Return the (x, y) coordinate for the center point of the cell that contains the specified text.  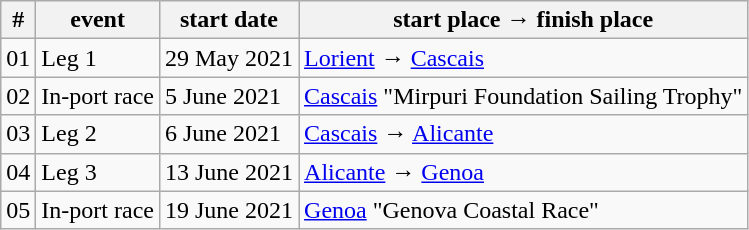
Lorient → Cascais (524, 58)
05 (18, 210)
Cascais "Mirpuri Foundation Sailing Trophy" (524, 96)
04 (18, 172)
Genoa "Genova Coastal Race" (524, 210)
5 June 2021 (228, 96)
# (18, 20)
03 (18, 134)
02 (18, 96)
Leg 3 (98, 172)
Alicante → Genoa (524, 172)
19 June 2021 (228, 210)
start date (228, 20)
start place → finish place (524, 20)
Leg 1 (98, 58)
Cascais → Alicante (524, 134)
01 (18, 58)
Leg 2 (98, 134)
29 May 2021 (228, 58)
event (98, 20)
13 June 2021 (228, 172)
6 June 2021 (228, 134)
